Pinpoint the cell where the given text exists, returning its (x, y) midpoint coordinate. 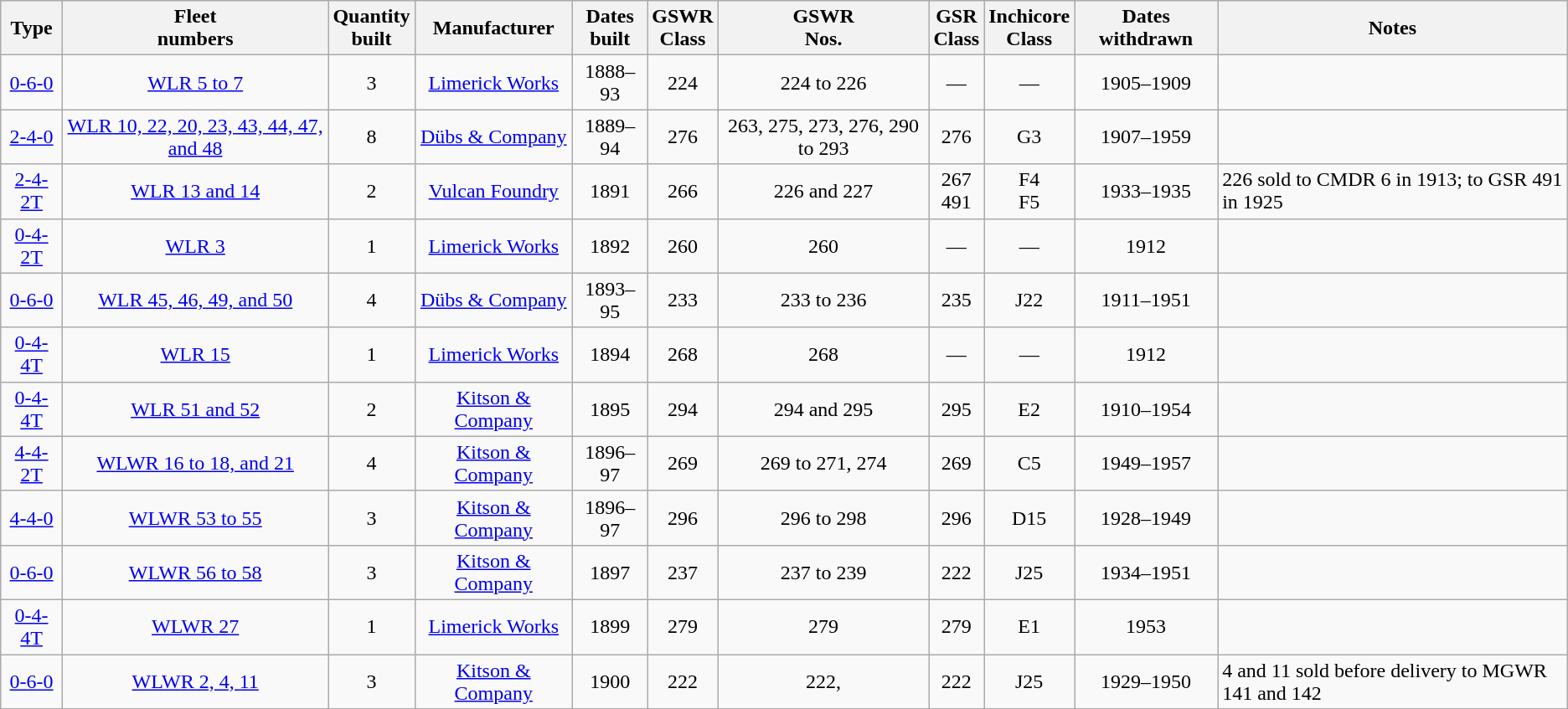
1929–1950 (1146, 681)
235 (957, 300)
2-4-2T (32, 191)
266 (683, 191)
233 (683, 300)
224 to 226 (823, 82)
WLWR 27 (194, 626)
1905–1909 (1146, 82)
4-4-2T (32, 464)
E1 (1029, 626)
Notes (1393, 28)
294 (683, 408)
GSWRClass (683, 28)
1934–1951 (1146, 573)
222, (823, 681)
226 and 227 (823, 191)
WLWR 56 to 58 (194, 573)
WLR 3 (194, 246)
G3 (1029, 137)
D15 (1029, 517)
1953 (1146, 626)
237 to 239 (823, 573)
4 and 11 sold before delivery to MGWR 141 and 142 (1393, 681)
1889–94 (610, 137)
WLR 51 and 52 (194, 408)
C5 (1029, 464)
1897 (610, 573)
1911–1951 (1146, 300)
237 (683, 573)
296 to 298 (823, 517)
WLR 13 and 14 (194, 191)
WLR 45, 46, 49, and 50 (194, 300)
WLWR 16 to 18, and 21 (194, 464)
263, 275, 273, 276, 290 to 293 (823, 137)
1907–1959 (1146, 137)
WLR 5 to 7 (194, 82)
Dates withdrawn (1146, 28)
J22 (1029, 300)
1892 (610, 246)
InchicoreClass (1029, 28)
1928–1949 (1146, 517)
1891 (610, 191)
1894 (610, 355)
226 sold to CMDR 6 in 1913; to GSR 491 in 1925 (1393, 191)
1910–1954 (1146, 408)
1893–95 (610, 300)
E2 (1029, 408)
2-4-0 (32, 137)
267491 (957, 191)
Vulcan Foundry (494, 191)
1888–93 (610, 82)
Manufacturer (494, 28)
1949–1957 (1146, 464)
GSRClass (957, 28)
Datesbuilt (610, 28)
294 and 295 (823, 408)
Fleetnumbers (194, 28)
1899 (610, 626)
4-4-0 (32, 517)
269 to 271, 274 (823, 464)
0-4-2T (32, 246)
8 (372, 137)
WLR 15 (194, 355)
233 to 236 (823, 300)
GSWRNos. (823, 28)
Quantitybuilt (372, 28)
1933–1935 (1146, 191)
295 (957, 408)
1895 (610, 408)
WLWR 2, 4, 11 (194, 681)
WLWR 53 to 55 (194, 517)
Type (32, 28)
WLR 10, 22, 20, 23, 43, 44, 47, and 48 (194, 137)
F4F5 (1029, 191)
224 (683, 82)
1900 (610, 681)
